Determine the (x, y) coordinate at the center of the cell enclosing the given text.  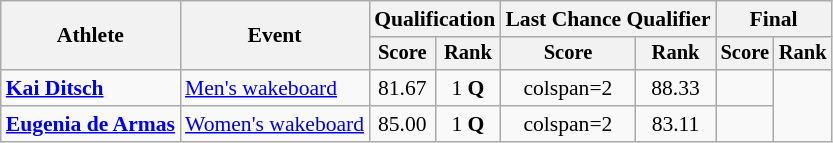
81.67 (402, 88)
Last Chance Qualifier (608, 19)
Qualification (434, 19)
Women's wakeboard (274, 124)
88.33 (675, 88)
Athlete (90, 36)
Final (774, 19)
Eugenia de Armas (90, 124)
Event (274, 36)
85.00 (402, 124)
Kai Ditsch (90, 88)
83.11 (675, 124)
Men's wakeboard (274, 88)
